Scan for the cell matching the given text and deliver its [X, Y] coordinate at center. 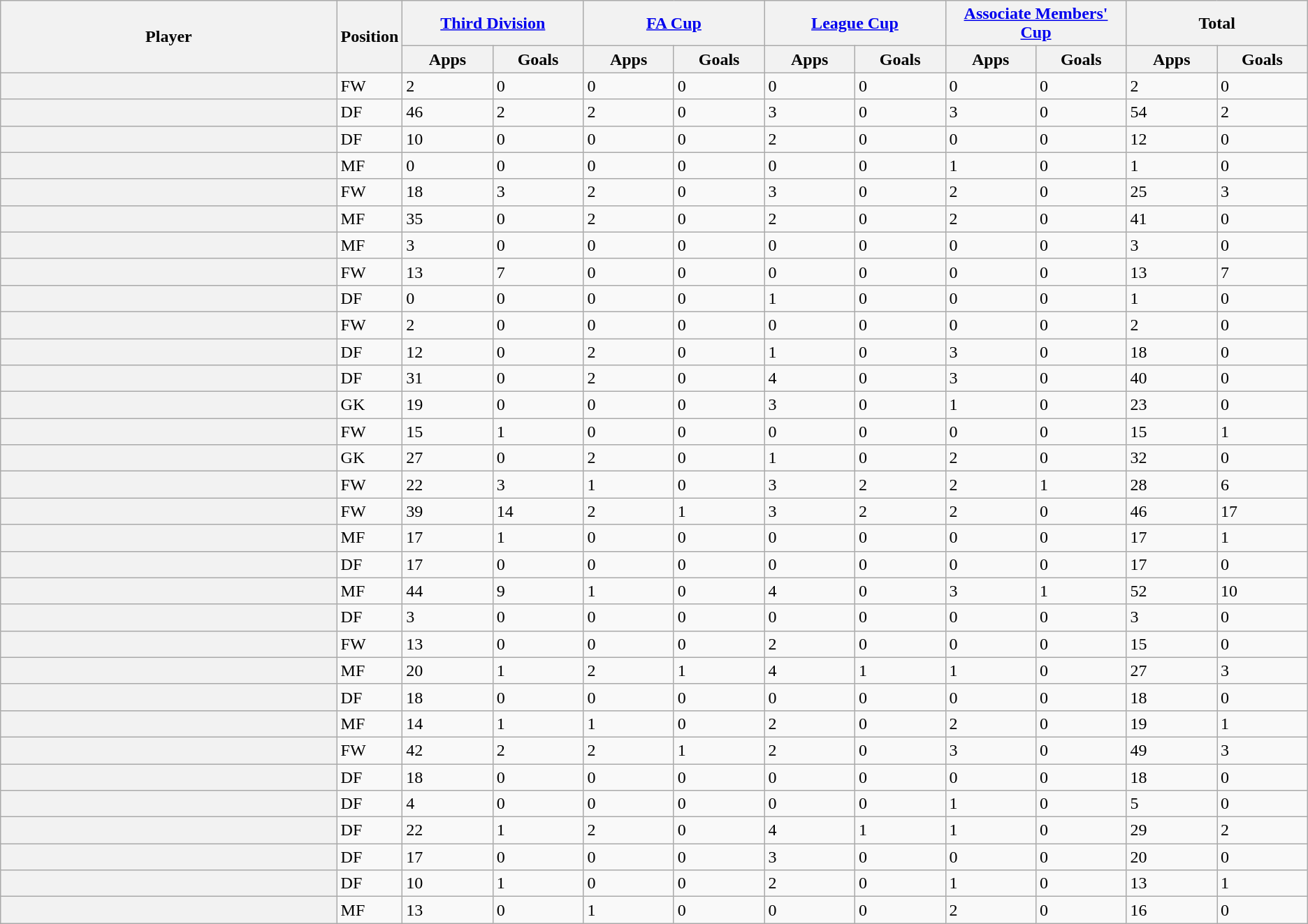
35 [447, 219]
Third Division [493, 24]
39 [447, 511]
29 [1171, 830]
40 [1171, 379]
32 [1171, 458]
6 [1263, 485]
49 [1171, 750]
League Cup [855, 24]
23 [1171, 405]
54 [1171, 112]
42 [447, 750]
Position [370, 36]
41 [1171, 219]
25 [1171, 192]
31 [447, 379]
Player [169, 36]
Associate Members' Cup [1035, 24]
FA Cup [674, 24]
9 [538, 591]
16 [1171, 910]
5 [1171, 804]
52 [1171, 591]
44 [447, 591]
Total [1217, 24]
28 [1171, 485]
